Provide the [X, Y] coordinate of the cell's center where the given text is located.  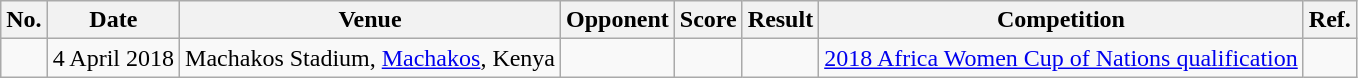
No. [24, 20]
Score [708, 20]
Machakos Stadium, Machakos, Kenya [370, 58]
Result [780, 20]
Venue [370, 20]
2018 Africa Women Cup of Nations qualification [1062, 58]
4 April 2018 [113, 58]
Date [113, 20]
Competition [1062, 20]
Ref. [1330, 20]
Opponent [618, 20]
